Return [x, y] of the center of cell containing provided text 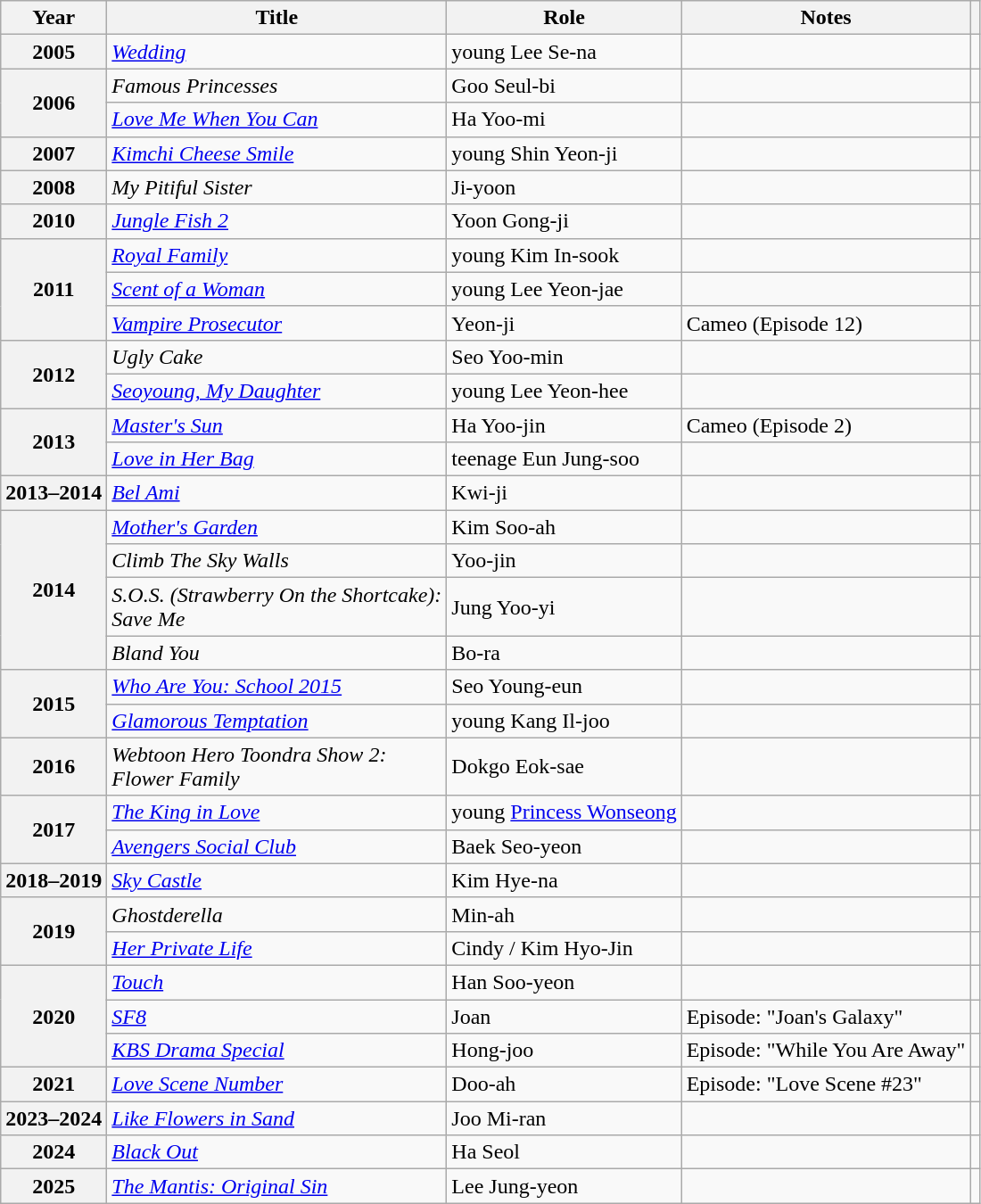
Who Are You: School 2015 [276, 687]
Han Soo-yeon [564, 982]
2017 [54, 829]
Bo-ra [564, 653]
Seoyoung, My Daughter [276, 391]
Role [564, 18]
S.O.S. (Strawberry On the Shortcake):Save Me [276, 606]
2010 [54, 221]
Notes [826, 18]
Yoo-jin [564, 561]
The King in Love [276, 812]
2013–2014 [54, 493]
KBS Drama Special [276, 1051]
Bland You [276, 653]
2024 [54, 1152]
2007 [54, 153]
Ghostderella [276, 914]
Avengers Social Club [276, 846]
young Lee Se-na [564, 52]
Mother's Garden [276, 527]
young Lee Yeon-jae [564, 289]
Ha Yoo-mi [564, 120]
Kwi-ji [564, 493]
Jung Yoo-yi [564, 606]
Climb The Sky Walls [276, 561]
Jungle Fish 2 [276, 221]
Ha Seol [564, 1152]
Master's Sun [276, 425]
2011 [54, 289]
The Mantis: Original Sin [276, 1186]
Goo Seul-bi [564, 86]
Cindy / Kim Hyo-Jin [564, 948]
Ji-yoon [564, 187]
Joan [564, 1016]
Episode: "Joan's Galaxy" [826, 1016]
teenage Eun Jung-soo [564, 459]
Year [54, 18]
Sky Castle [276, 880]
2020 [54, 1016]
2018–2019 [54, 880]
Black Out [276, 1152]
Glamorous Temptation [276, 721]
Yoon Gong-ji [564, 221]
Bel Ami [276, 493]
Scent of a Woman [276, 289]
Min-ah [564, 914]
Dokgo Eok-sae [564, 767]
Seo Young-eun [564, 687]
Yeon-ji [564, 323]
Seo Yoo-min [564, 357]
Love in Her Bag [276, 459]
Lee Jung-yeon [564, 1186]
My Pitiful Sister [276, 187]
SF8 [276, 1016]
young Shin Yeon-ji [564, 153]
2021 [54, 1084]
Like Flowers in Sand [276, 1118]
2012 [54, 374]
Kimchi Cheese Smile [276, 153]
2005 [54, 52]
Joo Mi-ran [564, 1118]
Vampire Prosecutor [276, 323]
Kim Hye-na [564, 880]
Baek Seo-yeon [564, 846]
young Kim In-sook [564, 255]
2025 [54, 1186]
young Princess Wonseong [564, 812]
2014 [54, 590]
Love Scene Number [276, 1084]
2019 [54, 931]
Ugly Cake [276, 357]
Her Private Life [276, 948]
Webtoon Hero Toondra Show 2:Flower Family [276, 767]
Famous Princesses [276, 86]
Touch [276, 982]
Kim Soo-ah [564, 527]
2006 [54, 103]
Love Me When You Can [276, 120]
Episode: "Love Scene #23" [826, 1084]
Royal Family [276, 255]
2013 [54, 442]
Wedding [276, 52]
Cameo (Episode 12) [826, 323]
Cameo (Episode 2) [826, 425]
Title [276, 18]
2015 [54, 704]
Doo-ah [564, 1084]
2016 [54, 767]
young Kang Il-joo [564, 721]
young Lee Yeon-hee [564, 391]
2023–2024 [54, 1118]
Ha Yoo-jin [564, 425]
Episode: "While You Are Away" [826, 1051]
2008 [54, 187]
Hong-joo [564, 1051]
